Identify which cell holds the provided text, then report its (x, y) central coordinate. 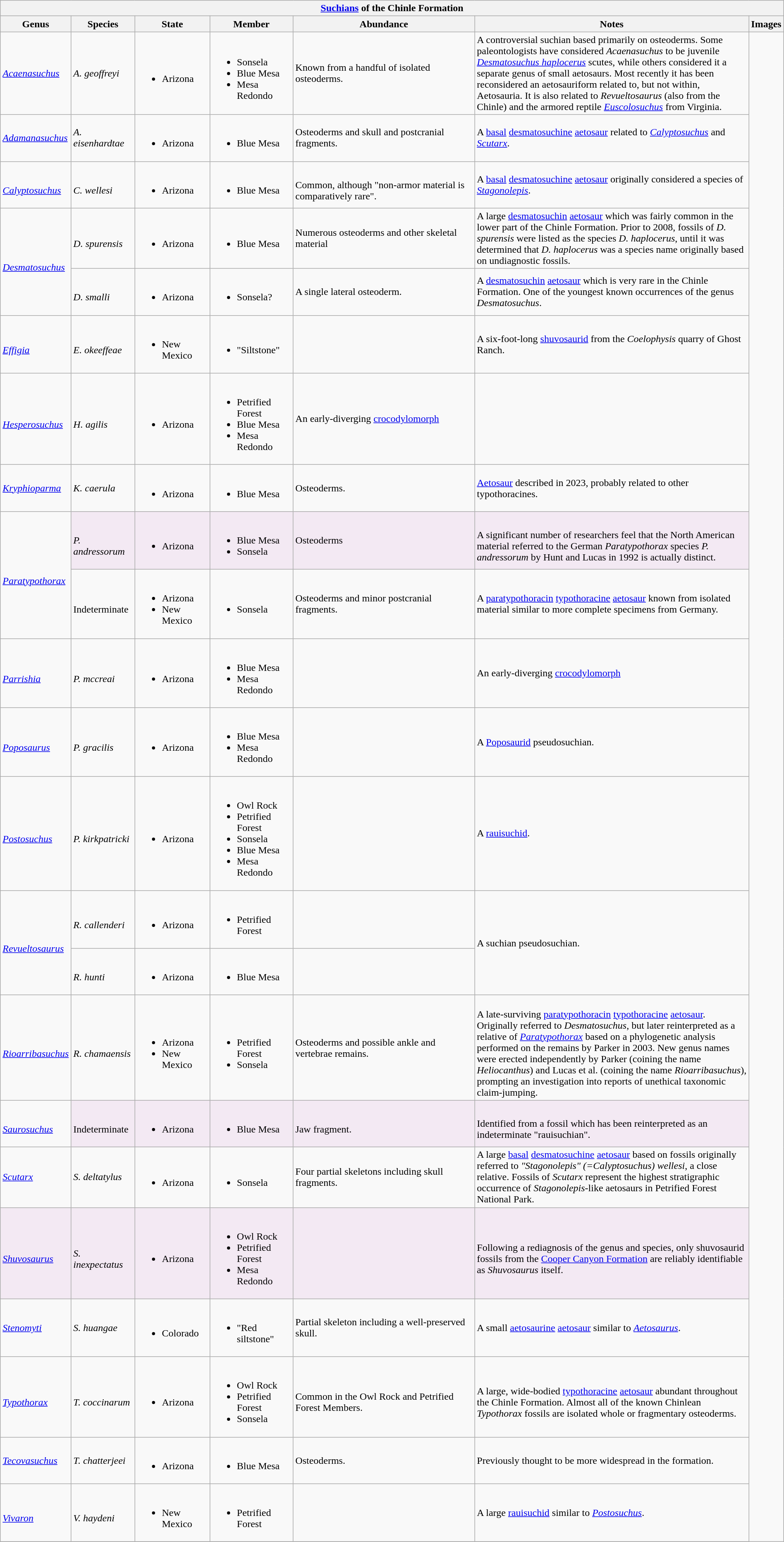
Desmatosuchus (36, 261)
SonselaBlue MesaMesa Redondo (251, 73)
A suchian pseudosuchian. (612, 943)
S. inexpectatus (103, 1253)
Common in the Owl Rock and Petrified Forest Members. (384, 1397)
A desmatosuchin aetosaur which is very rare in the Chinle Formation. One of the youngest known occurrences of the genus Desmatosuchus. (612, 292)
P. mccreai (103, 673)
R. hunti (103, 972)
A large rauisuchid similar to Postosuchus. (612, 1513)
D. smalli (103, 292)
A Poposaurid pseudosuchian. (612, 742)
Shuvosaurus (36, 1253)
Suchians of the Chinle Formation (392, 8)
Osteoderms and minor postcranial fragments. (384, 604)
Hesperosuchus (36, 419)
Petrified ForestSonsela (251, 1048)
Paratypothorax (36, 575)
K. caerula (103, 488)
Parrishia (36, 673)
Tecovasuchus (36, 1460)
Notes (612, 24)
Sonsela? (251, 292)
Effigia (36, 344)
R. callenderi (103, 919)
Numerous osteoderms and other skeletal material (384, 238)
A single lateral osteoderm. (384, 292)
P. kirkpatricki (103, 834)
A rauisuchid. (612, 834)
Saurosuchus (36, 1123)
Scutarx (36, 1177)
D. spurensis (103, 238)
Species (103, 24)
A basal desmatosuchine aetosaur related to Calyptosuchus and Scutarx. (612, 138)
Aetosaur described in 2023, probably related to other typothoracines. (612, 488)
Owl RockPetrified ForestSonselaBlue MesaMesa Redondo (251, 834)
A. geoffreyi (103, 73)
Stenomyti (36, 1328)
Partial skeleton including a well-preserved skull. (384, 1328)
Postosuchus (36, 834)
Osteoderms and skull and postcranial fragments. (384, 138)
Identified from a fossil which has been reinterpreted as an indeterminate "rauisuchian". (612, 1123)
S. deltatylus (103, 1177)
A paratypothoracin typothoracine aetosaur known from isolated material similar to more complete specimens from Germany. (612, 604)
S. huangae (103, 1328)
T. coccinarum (103, 1397)
Known from a handful of isolated osteoderms. (384, 73)
"Red siltstone" (251, 1328)
T. chatterjeei (103, 1460)
Colorado (172, 1328)
Abundance (384, 24)
Vivaron (36, 1513)
Poposaurus (36, 742)
H. agilis (103, 419)
A six-foot-long shuvosaurid from the Coelophysis quarry of Ghost Ranch. (612, 344)
Osteoderms and possible ankle and vertebrae remains. (384, 1048)
Rioarribasuchus (36, 1048)
A small aetosaurine aetosaur similar to Aetosaurus. (612, 1328)
Jaw fragment. (384, 1123)
Previously thought to be more widespread in the formation. (612, 1460)
Typothorax (36, 1397)
Images (766, 24)
"Siltstone" (251, 344)
C. wellesi (103, 184)
Four partial skeletons including skull fragments. (384, 1177)
Petrified ForestBlue MesaMesa Redondo (251, 419)
Blue MesaSonsela (251, 540)
Kryphioparma (36, 488)
E. okeeffeae (103, 344)
Common, although "non-armor material is comparatively rare". (384, 184)
P. andressorum (103, 540)
Owl RockPetrified ForestMesa Redondo (251, 1253)
Calyptosuchus (36, 184)
Osteoderms (384, 540)
Member (251, 24)
Genus (36, 24)
A basal desmatosuchine aetosaur originally considered a species of Stagonolepis. (612, 184)
Acaenasuchus (36, 73)
R. chamaensis (103, 1048)
A. eisenhardtae (103, 138)
Adamanasuchus (36, 138)
Owl RockPetrified ForestSonsela (251, 1397)
V. haydeni (103, 1513)
P. gracilis (103, 742)
State (172, 24)
Revueltosaurus (36, 943)
